Return the (x, y) coordinate for the center point of the cell that contains the specified text.  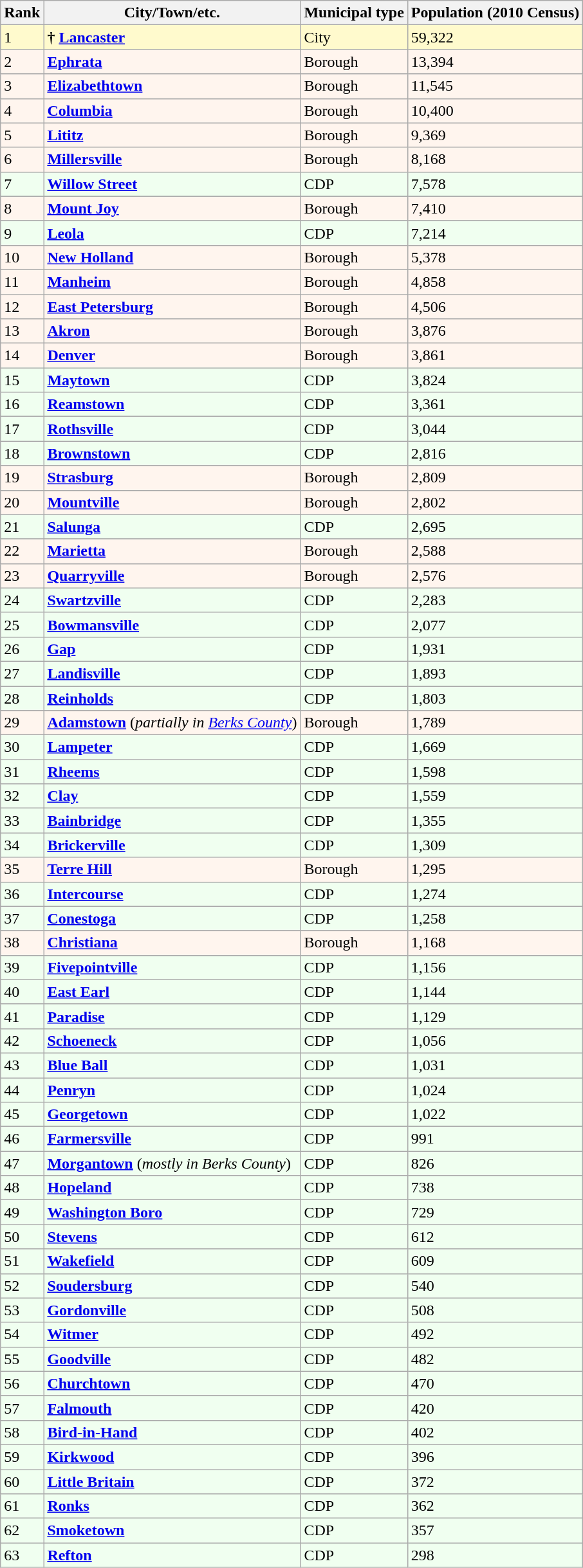
48 (22, 1188)
33 (22, 821)
Paradise (172, 1016)
Willow Street (172, 184)
Maytown (172, 380)
Ronks (172, 1506)
Terre Hill (172, 870)
4,858 (495, 282)
1,669 (495, 747)
Reamstown (172, 405)
Ephrata (172, 62)
Rank (22, 13)
7 (22, 184)
38 (22, 943)
Columbia (172, 111)
Brickerville (172, 845)
298 (495, 1555)
25 (22, 624)
Bowmansville (172, 624)
5,378 (495, 257)
19 (22, 478)
Mountville (172, 502)
59 (22, 1457)
Quarryville (172, 576)
Rheems (172, 772)
1,031 (495, 1065)
Municipal type (354, 13)
508 (495, 1310)
Adamstown (partially in Berks County) (172, 723)
362 (495, 1506)
12 (22, 307)
23 (22, 576)
6 (22, 160)
7,410 (495, 208)
East Earl (172, 992)
Population (2010 Census) (495, 13)
Lititz (172, 135)
492 (495, 1335)
1,024 (495, 1090)
16 (22, 405)
Morgantown (mostly in Berks County) (172, 1163)
2 (22, 62)
† Lancaster (172, 37)
2,576 (495, 576)
49 (22, 1212)
402 (495, 1432)
Smoketown (172, 1531)
Lampeter (172, 747)
43 (22, 1065)
Farmersville (172, 1139)
2,283 (495, 600)
40 (22, 992)
18 (22, 453)
9 (22, 233)
1,129 (495, 1016)
34 (22, 845)
14 (22, 356)
9,369 (495, 135)
3,861 (495, 356)
1,309 (495, 845)
Witmer (172, 1335)
Gordonville (172, 1310)
1,295 (495, 870)
1,144 (495, 992)
59,322 (495, 37)
29 (22, 723)
1,274 (495, 894)
1,168 (495, 943)
61 (22, 1506)
58 (22, 1432)
826 (495, 1163)
Soudersburg (172, 1286)
Akron (172, 331)
1,789 (495, 723)
Elizabethtown (172, 86)
1,056 (495, 1041)
1,893 (495, 673)
540 (495, 1286)
8 (22, 208)
21 (22, 527)
Denver (172, 356)
47 (22, 1163)
26 (22, 649)
1 (22, 37)
10 (22, 257)
11 (22, 282)
32 (22, 796)
27 (22, 673)
New Holland (172, 257)
City (354, 37)
37 (22, 918)
Landisville (172, 673)
Manheim (172, 282)
372 (495, 1481)
1,803 (495, 698)
Kirkwood (172, 1457)
Millersville (172, 160)
57 (22, 1408)
1,559 (495, 796)
2,077 (495, 624)
42 (22, 1041)
41 (22, 1016)
36 (22, 894)
7,578 (495, 184)
13,394 (495, 62)
35 (22, 870)
Intercourse (172, 894)
729 (495, 1212)
470 (495, 1383)
55 (22, 1359)
Clay (172, 796)
East Petersburg (172, 307)
Bainbridge (172, 821)
51 (22, 1261)
Mount Joy (172, 208)
Conestoga (172, 918)
44 (22, 1090)
50 (22, 1237)
396 (495, 1457)
Goodville (172, 1359)
Georgetown (172, 1115)
5 (22, 135)
612 (495, 1237)
Rothsville (172, 429)
1,598 (495, 772)
4 (22, 111)
2,816 (495, 453)
Leola (172, 233)
482 (495, 1359)
2,809 (495, 478)
Brownstown (172, 453)
3,824 (495, 380)
11,545 (495, 86)
Salunga (172, 527)
3,876 (495, 331)
2,695 (495, 527)
63 (22, 1555)
28 (22, 698)
17 (22, 429)
45 (22, 1115)
60 (22, 1481)
24 (22, 600)
3,361 (495, 405)
Bird-in-Hand (172, 1432)
62 (22, 1531)
Schoeneck (172, 1041)
1,931 (495, 649)
Marietta (172, 551)
56 (22, 1383)
2,802 (495, 502)
2,588 (495, 551)
City/Town/etc. (172, 13)
3,044 (495, 429)
Swartzville (172, 600)
10,400 (495, 111)
8,168 (495, 160)
Christiana (172, 943)
420 (495, 1408)
54 (22, 1335)
Reinholds (172, 698)
Washington Boro (172, 1212)
1,355 (495, 821)
7,214 (495, 233)
Falmouth (172, 1408)
Strasburg (172, 478)
Hopeland (172, 1188)
39 (22, 967)
3 (22, 86)
Refton (172, 1555)
Wakefield (172, 1261)
31 (22, 772)
609 (495, 1261)
30 (22, 747)
Churchtown (172, 1383)
Gap (172, 649)
Blue Ball (172, 1065)
738 (495, 1188)
46 (22, 1139)
Little Britain (172, 1481)
13 (22, 331)
53 (22, 1310)
357 (495, 1531)
Penryn (172, 1090)
20 (22, 502)
22 (22, 551)
1,156 (495, 967)
Stevens (172, 1237)
1,258 (495, 918)
4,506 (495, 307)
15 (22, 380)
52 (22, 1286)
991 (495, 1139)
1,022 (495, 1115)
Fivepointville (172, 967)
